Search for the cell housing the specified text and yield its [X, Y] center coordinate. 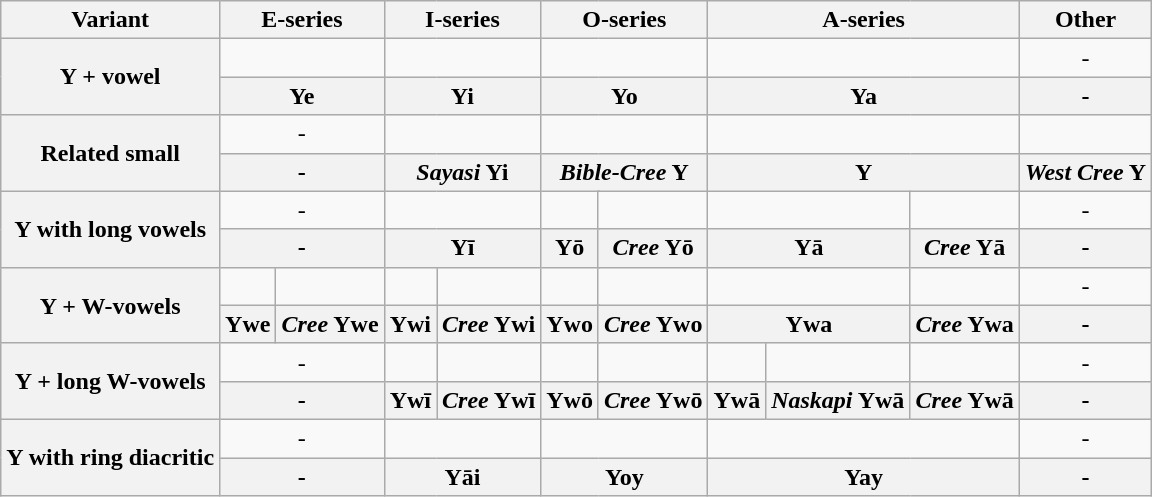
Ywō [570, 400]
I-series [462, 20]
Yay [864, 477]
Ywi [410, 324]
Other [1085, 20]
Ywo [570, 324]
Bible-Cree Y [624, 172]
Yo [624, 96]
Y [864, 172]
Cree Ywō [653, 400]
Cree Ywo [653, 324]
Yī [462, 248]
Ywa [809, 324]
Yō [570, 248]
A-series [864, 20]
Naskapi Ywā [838, 400]
West Cree Y [1085, 172]
Ywī [410, 400]
Ywe [248, 324]
Related small [110, 153]
E-series [302, 20]
Y + vowel [110, 77]
O-series [624, 20]
Cree Yō [653, 248]
Yāi [462, 477]
Cree Ywi [489, 324]
Yā [809, 248]
Yoy [624, 477]
Cree Ywa [965, 324]
Ye [302, 96]
Cree Ywe [330, 324]
Variant [110, 20]
Y + long W-vowels [110, 381]
Y with ring diacritic [110, 457]
Y + W-vowels [110, 305]
Ya [864, 96]
Cree Ywā [965, 400]
Sayasi Yi [462, 172]
Cree Yā [965, 248]
Cree Ywī [489, 400]
Ywā [737, 400]
Y with long vowels [110, 229]
Yi [462, 96]
